Scan for the cell matching the given text and deliver its [X, Y] coordinate at center. 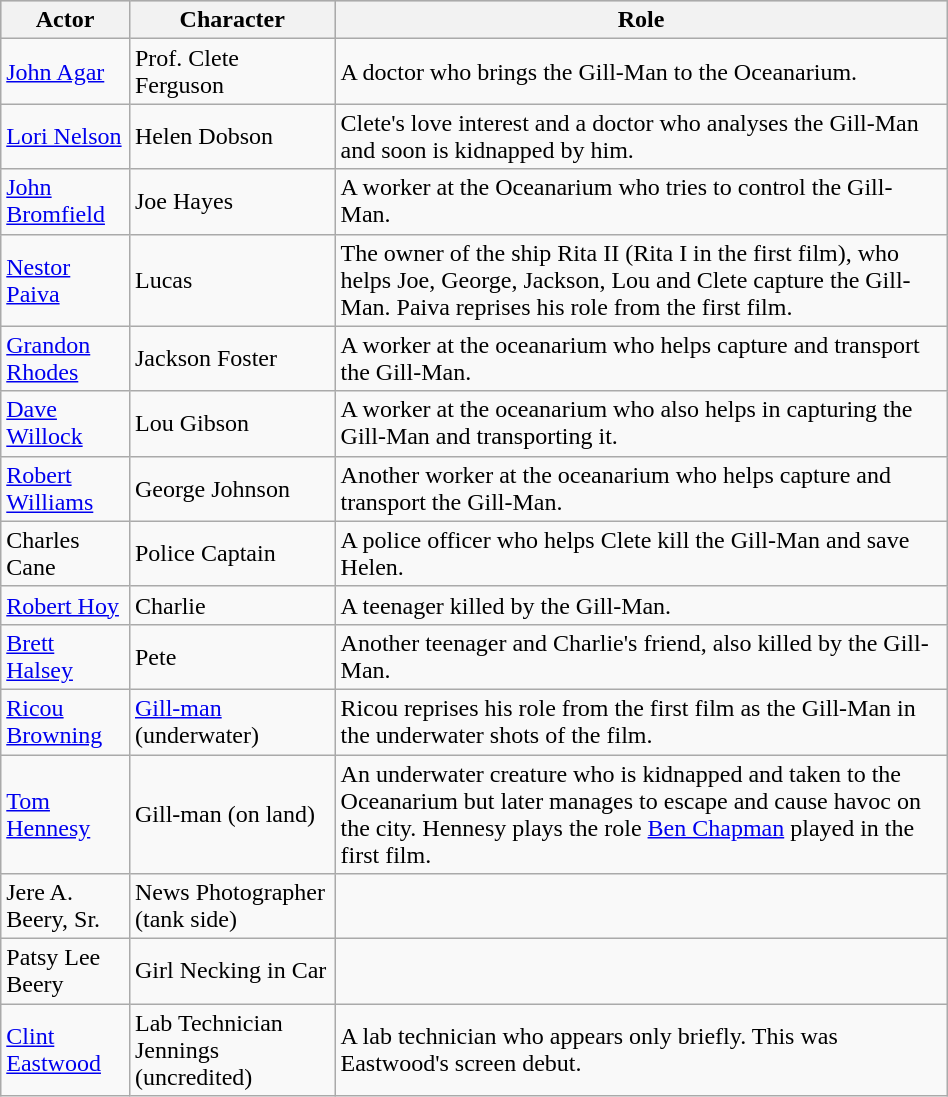
A teenager killed by the Gill-Man. [641, 605]
Charles Cane [66, 554]
Nestor Paiva [66, 280]
Patsy Lee Beery [66, 972]
John Bromfield [66, 202]
Tom Hennesy [66, 814]
Another worker at the oceanarium who helps capture and transport the Gill-Man. [641, 488]
Helen Dobson [232, 136]
Ricou reprises his role from the first film as the Gill-Man in the underwater shots of the film. [641, 722]
A doctor who brings the Gill-Man to the Oceanarium. [641, 72]
Jere A. Beery, Sr. [66, 906]
A worker at the oceanarium who also helps in capturing the Gill-Man and transporting it. [641, 424]
Prof. Clete Ferguson [232, 72]
Ricou Browning [66, 722]
Pete [232, 656]
Girl Necking in Car [232, 972]
Role [641, 20]
Character [232, 20]
Lori Nelson [66, 136]
Clint Eastwood [66, 1050]
Lucas [232, 280]
A worker at the Oceanarium who tries to control the Gill-Man. [641, 202]
Joe Hayes [232, 202]
Dave Willock [66, 424]
News Photographer (tank side) [232, 906]
Lab Technician Jennings (uncredited) [232, 1050]
A lab technician who appears only briefly. This was Eastwood's screen debut. [641, 1050]
John Agar [66, 72]
A police officer who helps Clete kill the Gill-Man and save Helen. [641, 554]
Robert Williams [66, 488]
Police Captain [232, 554]
Grandon Rhodes [66, 358]
Robert Hoy [66, 605]
Actor [66, 20]
Another teenager and Charlie's friend, also killed by the Gill-Man. [641, 656]
Charlie [232, 605]
Clete's love interest and a doctor who analyses the Gill-Man and soon is kidnapped by him. [641, 136]
Jackson Foster [232, 358]
George Johnson [232, 488]
Gill-man (on land) [232, 814]
A worker at the oceanarium who helps capture and transport the Gill-Man. [641, 358]
Lou Gibson [232, 424]
Brett Halsey [66, 656]
Gill-man (underwater) [232, 722]
